Return the (X, Y) coordinate for the center point of the cell that contains the specified text.  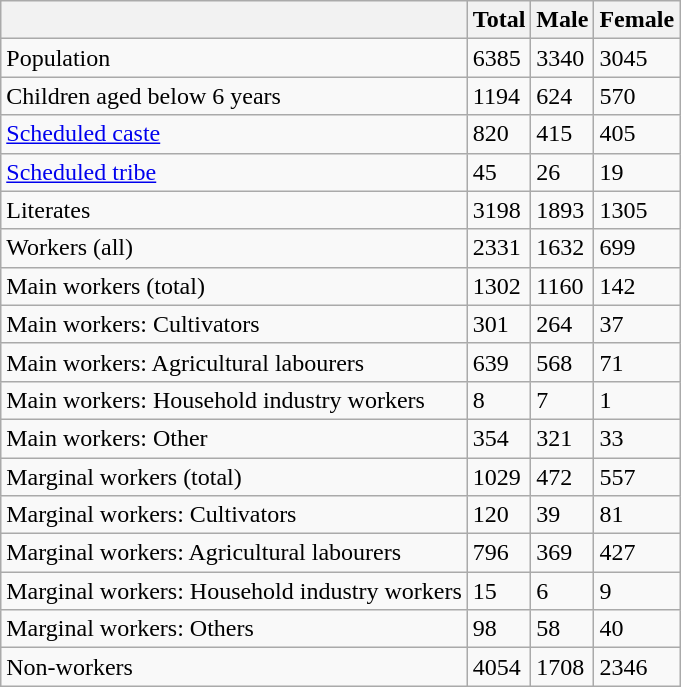
1632 (562, 248)
699 (637, 248)
1893 (562, 210)
Non-workers (234, 667)
1160 (562, 286)
26 (562, 172)
2331 (499, 248)
427 (637, 553)
37 (637, 324)
Marginal workers: Cultivators (234, 515)
142 (637, 286)
Main workers: Household industry workers (234, 400)
3198 (499, 210)
Main workers (total) (234, 286)
570 (637, 96)
Marginal workers: Household industry workers (234, 591)
557 (637, 477)
Scheduled tribe (234, 172)
98 (499, 629)
405 (637, 134)
7 (562, 400)
Literates (234, 210)
369 (562, 553)
3045 (637, 58)
Marginal workers (total) (234, 477)
Workers (all) (234, 248)
1305 (637, 210)
8 (499, 400)
321 (562, 438)
81 (637, 515)
1302 (499, 286)
624 (562, 96)
Main workers: Agricultural labourers (234, 362)
19 (637, 172)
Population (234, 58)
Main workers: Other (234, 438)
58 (562, 629)
2346 (637, 667)
33 (637, 438)
Scheduled caste (234, 134)
Marginal workers: Agricultural labourers (234, 553)
639 (499, 362)
1 (637, 400)
71 (637, 362)
354 (499, 438)
Main workers: Cultivators (234, 324)
120 (499, 515)
Children aged below 6 years (234, 96)
1708 (562, 667)
15 (499, 591)
Total (499, 20)
415 (562, 134)
264 (562, 324)
472 (562, 477)
3340 (562, 58)
Female (637, 20)
39 (562, 515)
820 (499, 134)
9 (637, 591)
1194 (499, 96)
Male (562, 20)
568 (562, 362)
6 (562, 591)
1029 (499, 477)
6385 (499, 58)
40 (637, 629)
45 (499, 172)
301 (499, 324)
4054 (499, 667)
796 (499, 553)
Marginal workers: Others (234, 629)
